Scan for the cell matching the given text and deliver its [x, y] coordinate at center. 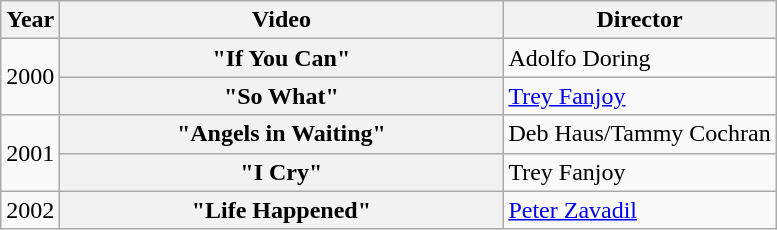
"So What" [282, 96]
"Life Happened" [282, 210]
"I Cry" [282, 172]
2002 [30, 210]
2001 [30, 153]
Video [282, 20]
2000 [30, 77]
"If You Can" [282, 58]
Director [640, 20]
Peter Zavadil [640, 210]
"Angels in Waiting" [282, 134]
Deb Haus/Tammy Cochran [640, 134]
Year [30, 20]
Adolfo Doring [640, 58]
